Identify which cell holds the provided text, then report its [X, Y] central coordinate. 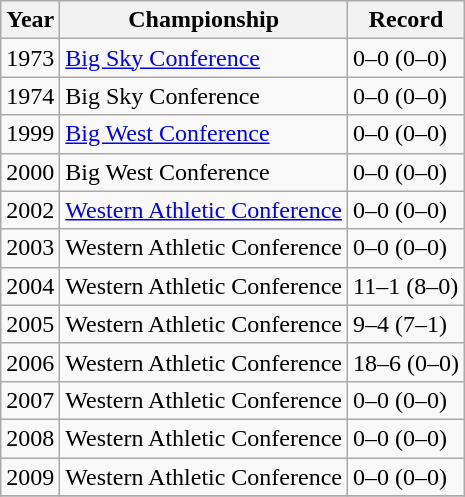
2007 [30, 400]
18–6 (0–0) [406, 362]
2008 [30, 438]
1973 [30, 58]
1974 [30, 96]
2003 [30, 248]
2004 [30, 286]
Record [406, 20]
2005 [30, 324]
Championship [204, 20]
2002 [30, 210]
9–4 (7–1) [406, 324]
2000 [30, 172]
2009 [30, 477]
Year [30, 20]
2006 [30, 362]
1999 [30, 134]
11–1 (8–0) [406, 286]
